Detect which cell encompasses the target text, then output its [X, Y] center coordinate. 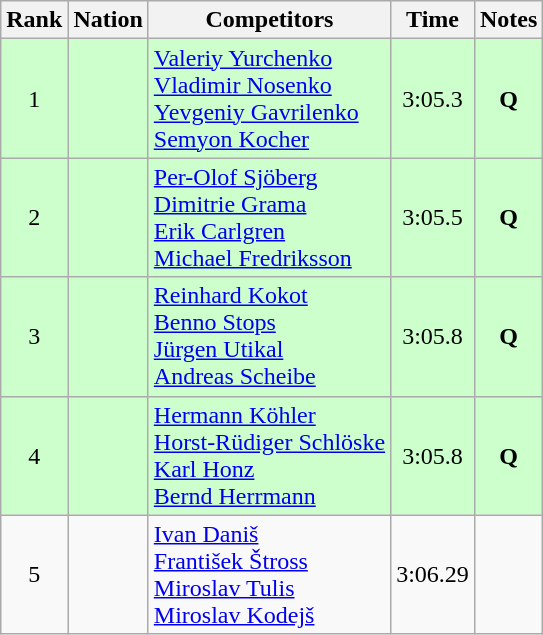
Competitors [269, 20]
1 [34, 98]
Notes [508, 20]
Nation [108, 20]
Hermann KöhlerHorst-Rüdiger SchlöskeKarl HonzBernd Herrmann [269, 456]
3 [34, 336]
3:05.5 [433, 218]
5 [34, 574]
3:06.29 [433, 574]
Rank [34, 20]
Reinhard KokotBenno StopsJürgen UtikalAndreas Scheibe [269, 336]
3:05.3 [433, 98]
Ivan DanišFrantišek ŠtrossMiroslav TulisMiroslav Kodejš [269, 574]
Per-Olof SjöbergDimitrie GramaErik CarlgrenMichael Fredriksson [269, 218]
4 [34, 456]
Time [433, 20]
Valeriy YurchenkoVladimir NosenkoYevgeniy GavrilenkoSemyon Kocher [269, 98]
2 [34, 218]
